Scan for the cell matching the given text and deliver its [x, y] coordinate at center. 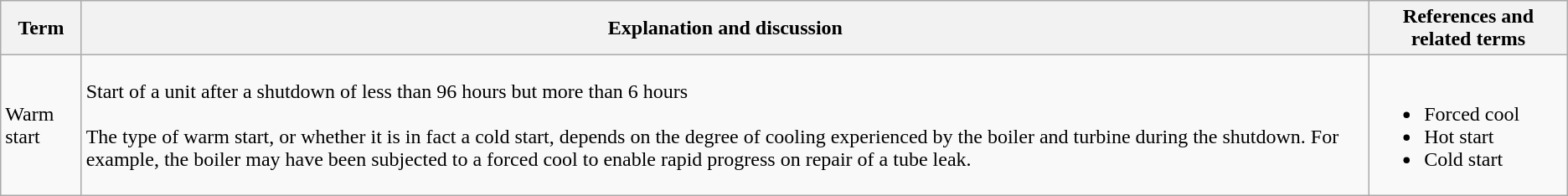
Term [41, 28]
References and related terms [1469, 28]
Warm start [41, 126]
Forced coolHot startCold start [1469, 126]
Explanation and discussion [725, 28]
